Find where the given text appears and provide that cell's center as (x, y) coordinate. 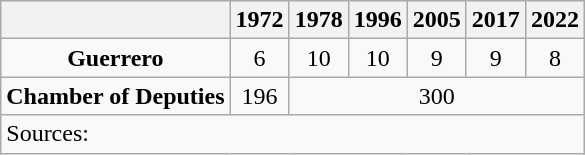
8 (554, 58)
2005 (436, 20)
2017 (496, 20)
Guerrero (116, 58)
1972 (260, 20)
Sources: (293, 134)
2022 (554, 20)
1978 (318, 20)
300 (436, 96)
Chamber of Deputies (116, 96)
196 (260, 96)
6 (260, 58)
1996 (378, 20)
